Scan for the cell matching the given text and deliver its [X, Y] coordinate at center. 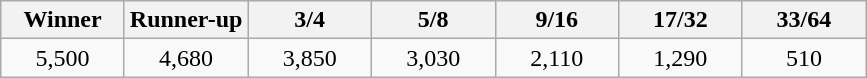
3,030 [433, 58]
2,110 [557, 58]
3/4 [310, 20]
5/8 [433, 20]
3,850 [310, 58]
17/32 [681, 20]
1,290 [681, 58]
Runner-up [186, 20]
Winner [63, 20]
33/64 [804, 20]
510 [804, 58]
5,500 [63, 58]
9/16 [557, 20]
4,680 [186, 58]
